Determine the (X, Y) coordinate at the center of the cell enclosing the given text.  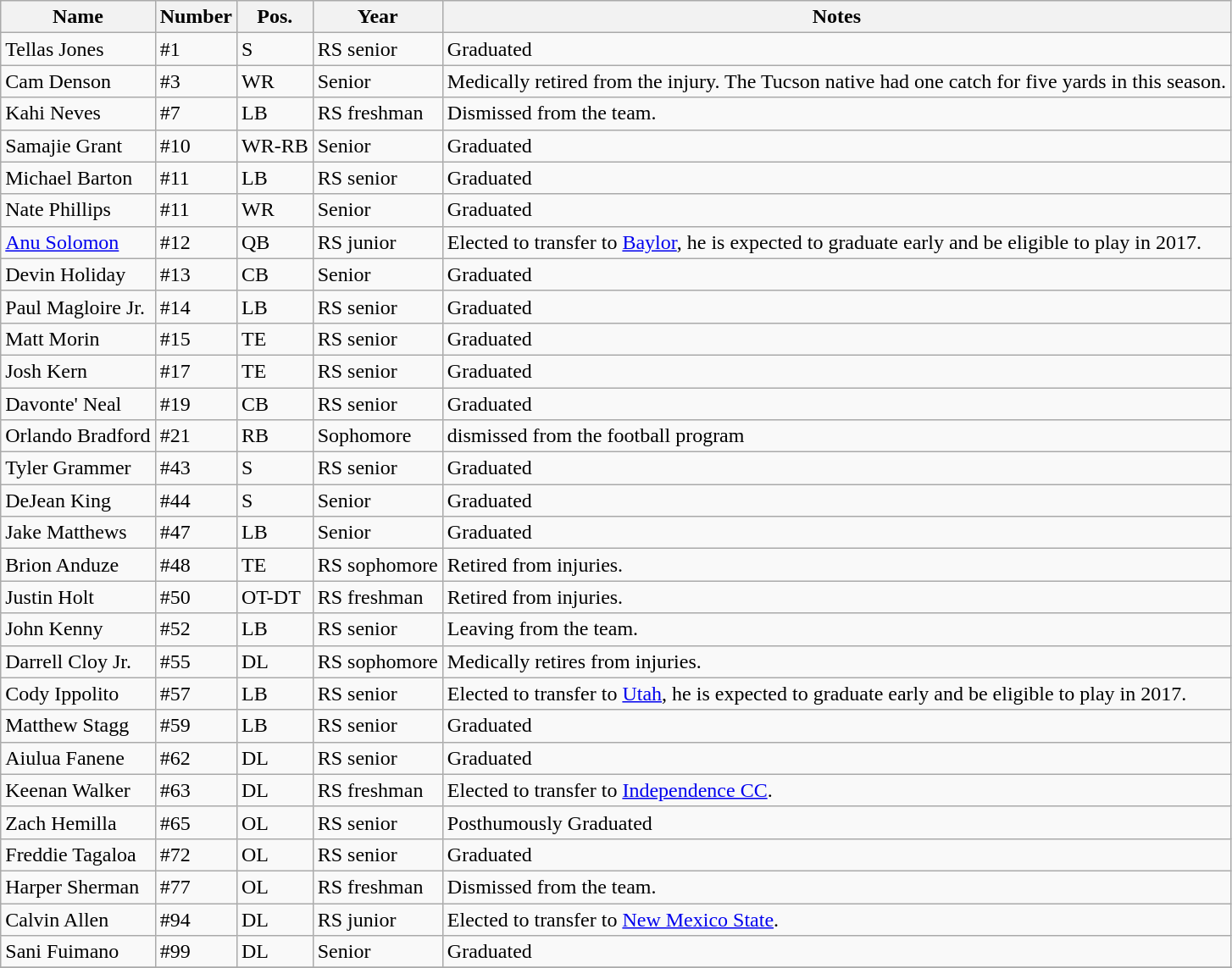
#72 (196, 855)
Tellas Jones (78, 49)
#62 (196, 758)
#12 (196, 242)
Year (378, 17)
Number (196, 17)
#48 (196, 565)
Darrell Cloy Jr. (78, 661)
Justin Holt (78, 597)
#14 (196, 307)
WR-RB (275, 146)
Leaving from the team. (836, 629)
Devin Holiday (78, 274)
Aiulua Fanene (78, 758)
OT-DT (275, 597)
#17 (196, 371)
#7 (196, 113)
#13 (196, 274)
#94 (196, 919)
Matt Morin (78, 339)
John Kenny (78, 629)
#1 (196, 49)
Posthumously Graduated (836, 822)
Elected to transfer to New Mexico State. (836, 919)
#59 (196, 726)
Elected to transfer to Utah, he is expected to graduate early and be eligible to play in 2017. (836, 694)
Sophomore (378, 436)
Pos. (275, 17)
#44 (196, 501)
Name (78, 17)
Cam Denson (78, 81)
Notes (836, 17)
dismissed from the football program (836, 436)
Josh Kern (78, 371)
Calvin Allen (78, 919)
Michael Barton (78, 178)
Nate Phillips (78, 210)
Cody Ippolito (78, 694)
Davonte' Neal (78, 404)
#99 (196, 952)
QB (275, 242)
Sani Fuimano (78, 952)
Matthew Stagg (78, 726)
Keenan Walker (78, 790)
#3 (196, 81)
Medically retires from injuries. (836, 661)
#10 (196, 146)
Elected to transfer to Baylor, he is expected to graduate early and be eligible to play in 2017. (836, 242)
#47 (196, 533)
Paul Magloire Jr. (78, 307)
#50 (196, 597)
#57 (196, 694)
Harper Sherman (78, 887)
Orlando Bradford (78, 436)
RB (275, 436)
Elected to transfer to Independence CC. (836, 790)
Tyler Grammer (78, 468)
Zach Hemilla (78, 822)
Medically retired from the injury. The Tucson native had one catch for five yards in this season. (836, 81)
Jake Matthews (78, 533)
#55 (196, 661)
#43 (196, 468)
#21 (196, 436)
DeJean King (78, 501)
Freddie Tagaloa (78, 855)
Kahi Neves (78, 113)
#15 (196, 339)
#19 (196, 404)
Brion Anduze (78, 565)
#63 (196, 790)
#52 (196, 629)
Anu Solomon (78, 242)
Samajie Grant (78, 146)
#65 (196, 822)
#77 (196, 887)
